Output the [X, Y] coordinate of the center of the cell containing the given text.  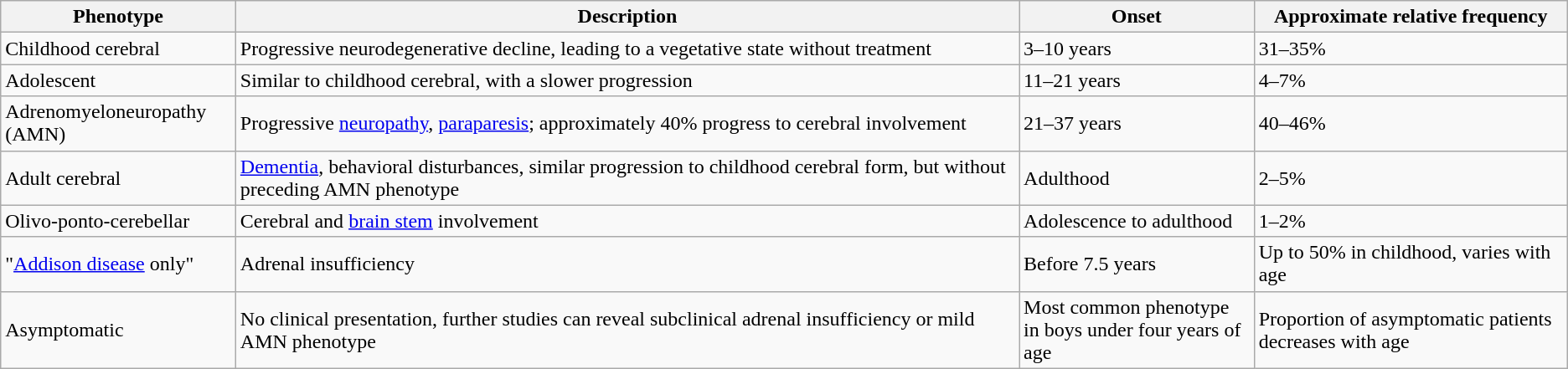
Dementia, behavioral disturbances, similar progression to childhood cerebral form, but without preceding AMN phenotype [627, 177]
Similar to childhood cerebral, with a slower progression [627, 80]
31–35% [1411, 49]
Description [627, 17]
Childhood cerebral [119, 49]
Approximate relative frequency [1411, 17]
3–10 years [1137, 49]
Adult cerebral [119, 177]
Adrenal insufficiency [627, 264]
Adulthood [1137, 177]
21–37 years [1137, 124]
Onset [1137, 17]
No clinical presentation, further studies can reveal subclinical adrenal insufficiency or mild AMN phenotype [627, 330]
Adolescent [119, 80]
Progressive neurodegenerative decline, leading to a vegetative state without treatment [627, 49]
11–21 years [1137, 80]
Most common phenotype in boys under four years of age [1137, 330]
2–5% [1411, 177]
Up to 50% in childhood, varies with age [1411, 264]
Proportion of asymptomatic patients decreases with age [1411, 330]
40–46% [1411, 124]
Phenotype [119, 17]
Asymptomatic [119, 330]
"Addison disease only" [119, 264]
Before 7.5 years [1137, 264]
1–2% [1411, 221]
Adolescence to adulthood [1137, 221]
Cerebral and brain stem involvement [627, 221]
4–7% [1411, 80]
Progressive neuropathy, paraparesis; approximately 40% progress to cerebral involvement [627, 124]
Olivo-ponto-cerebellar [119, 221]
Adrenomyeloneuropathy (AMN) [119, 124]
